Identify which cell holds the provided text, then report its (X, Y) central coordinate. 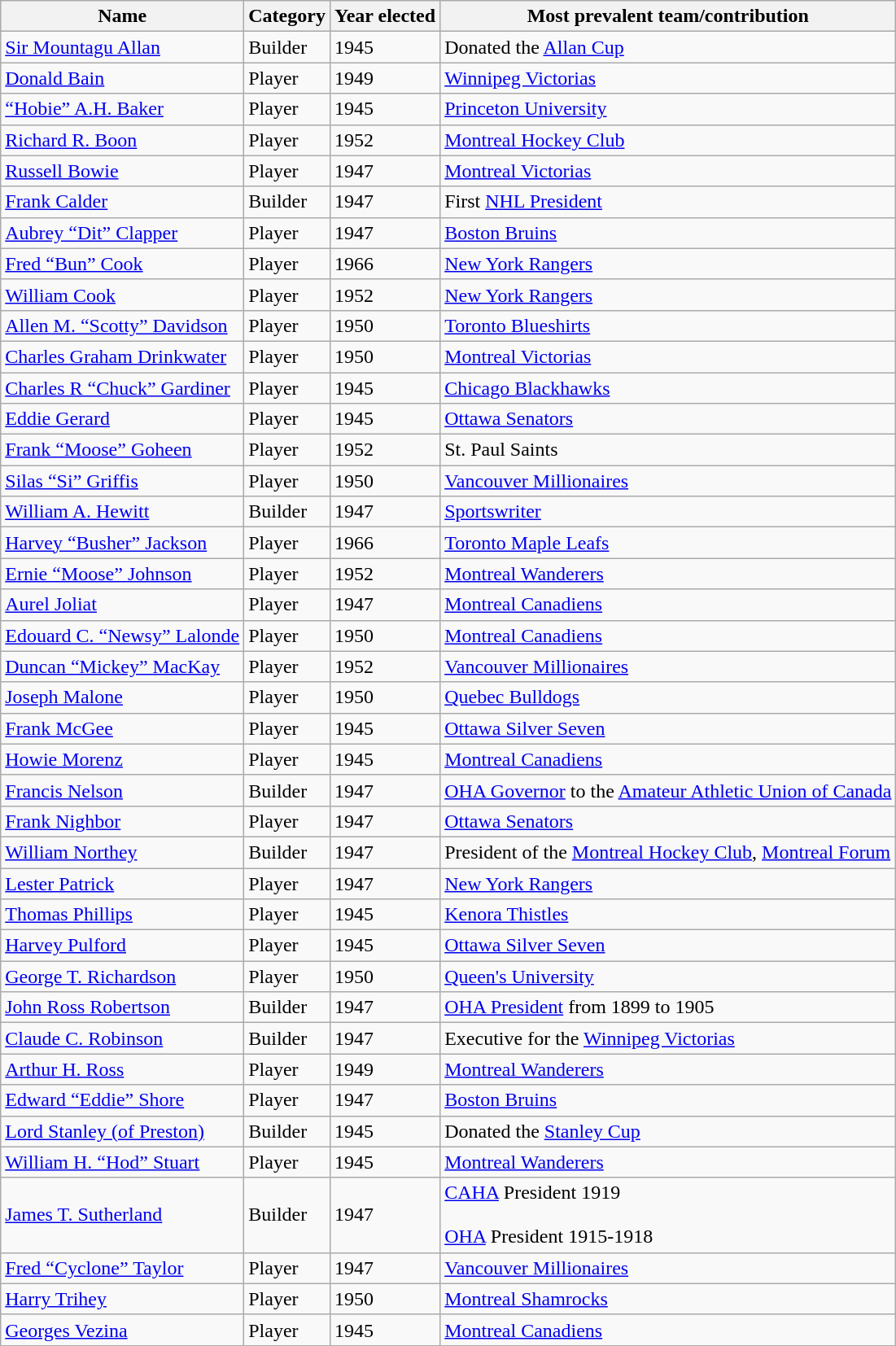
President of the Montreal Hockey Club, Montreal Forum (668, 852)
Joseph Malone (122, 697)
William Cook (122, 295)
Frank Nighbor (122, 821)
Frank “Moose” Goheen (122, 450)
Lord Stanley (of Preston) (122, 1131)
Category (287, 16)
Eddie Gerard (122, 419)
Allen M. “Scotty” Davidson (122, 326)
Princeton University (668, 109)
Harvey “Busher” Jackson (122, 543)
CAHA President 1919OHA President 1915-1918 (668, 1215)
Thomas Phillips (122, 915)
Howie Morenz (122, 759)
Francis Nelson (122, 790)
John Ross Robertson (122, 1007)
Quebec Bulldogs (668, 697)
Montreal Hockey Club (668, 140)
Lester Patrick (122, 883)
St. Paul Saints (668, 450)
Russell Bowie (122, 171)
OHA President from 1899 to 1905 (668, 1007)
Frank Calder (122, 202)
Montreal Shamrocks (668, 1299)
Arthur H. Ross (122, 1069)
Charles Graham Drinkwater (122, 356)
Winnipeg Victorias (668, 78)
Toronto Blueshirts (668, 326)
Donated the Stanley Cup (668, 1131)
Georges Vezina (122, 1330)
Silas “Si” Griffis (122, 481)
Donald Bain (122, 78)
Sir Mountagu Allan (122, 47)
Claude C. Robinson (122, 1038)
Harvey Pulford (122, 946)
Frank McGee (122, 728)
First NHL President (668, 202)
Year elected (384, 16)
Sportswriter (668, 512)
Queen's University (668, 977)
Richard R. Boon (122, 140)
Aubrey “Dit” Clapper (122, 233)
Fred “Bun” Cook (122, 264)
Most prevalent team/contribution (668, 16)
Fred “Cyclone” Taylor (122, 1268)
Chicago Blackhawks (668, 388)
“Hobie” A.H. Baker (122, 109)
Charles R “Chuck” Gardiner (122, 388)
Donated the Allan Cup (668, 47)
OHA Governor to the Amateur Athletic Union of Canada (668, 790)
Ernie “Moose” Johnson (122, 574)
Toronto Maple Leafs (668, 543)
Duncan “Mickey” MacKay (122, 666)
William H. “Hod” Stuart (122, 1162)
William Northey (122, 852)
Edouard C. “Newsy” Lalonde (122, 636)
George T. Richardson (122, 977)
Harry Trihey (122, 1299)
Executive for the Winnipeg Victorias (668, 1038)
Edward “Eddie” Shore (122, 1100)
Aurel Joliat (122, 605)
Kenora Thistles (668, 915)
Name (122, 16)
James T. Sutherland (122, 1215)
William A. Hewitt (122, 512)
